From the cell containing the given text, extract its center point as [X, Y] coordinate. 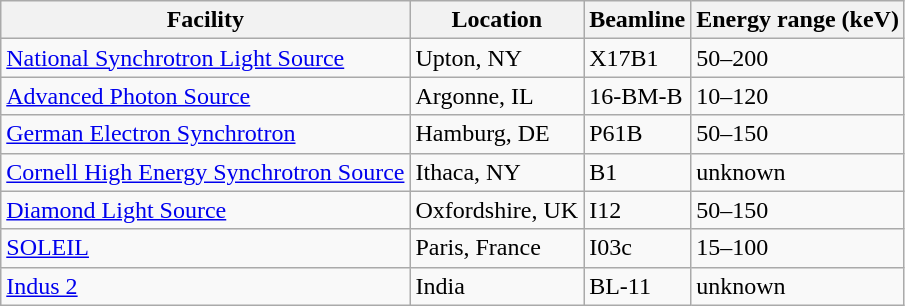
Cornell High Energy Synchrotron Source [206, 172]
BL-11 [638, 286]
X17B1 [638, 58]
German Electron Synchrotron [206, 134]
I12 [638, 210]
P61B [638, 134]
Indus 2 [206, 286]
Advanced Photon Source [206, 96]
16-BM-B [638, 96]
National Synchrotron Light Source [206, 58]
Beamline [638, 20]
I03c [638, 248]
10–120 [798, 96]
Upton, NY [497, 58]
Paris, France [497, 248]
Argonne, IL [497, 96]
B1 [638, 172]
SOLEIL [206, 248]
Ithaca, NY [497, 172]
Diamond Light Source [206, 210]
Oxfordshire, UK [497, 210]
Location [497, 20]
Hamburg, DE [497, 134]
50–200 [798, 58]
15–100 [798, 248]
Facility [206, 20]
India [497, 286]
Energy range (keV) [798, 20]
